Scan for the cell matching the given text and deliver its [x, y] coordinate at center. 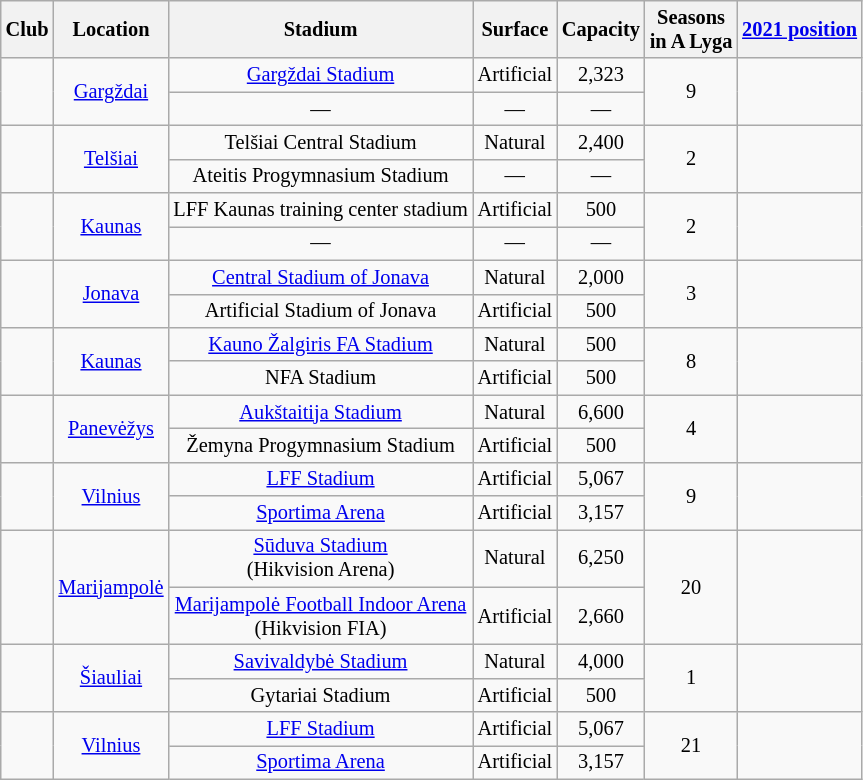
2,660 [601, 616]
21 [691, 746]
2,000 [601, 277]
2021 position [800, 29]
Telšiai Central Stadium [320, 142]
Artificial Stadium of Jonava [320, 311]
Kauno Žalgiris FA Stadium [320, 344]
Ateitis Progymnasium Stadium [320, 176]
Surface [515, 29]
4,000 [601, 661]
Marijampolė Football Indoor Arena (Hikvision FIA) [320, 616]
Panevėžys [110, 428]
Marijampolė [110, 586]
2,323 [601, 75]
3 [691, 294]
6,600 [601, 412]
8 [691, 360]
Stadium [320, 29]
Gytariai Stadium [320, 695]
Capacity [601, 29]
Sūduva Stadium (Hikvision Arena) [320, 558]
Location [110, 29]
LFF Kaunas training center stadium [320, 210]
Žemyna Progymnasium Stadium [320, 445]
Savivaldybė Stadium [320, 661]
2,400 [601, 142]
Seasons in A Lyga [691, 29]
Šiauliai [110, 678]
Club [28, 29]
Gargždai Stadium [320, 75]
NFA Stadium [320, 378]
6,250 [601, 558]
4 [691, 428]
Aukštaitija Stadium [320, 412]
20 [691, 586]
Central Stadium of Jonava [320, 277]
Telšiai [110, 158]
Gargždai [110, 92]
Jonava [110, 294]
1 [691, 678]
